Detect which cell encompasses the target text, then output its (x, y) center coordinate. 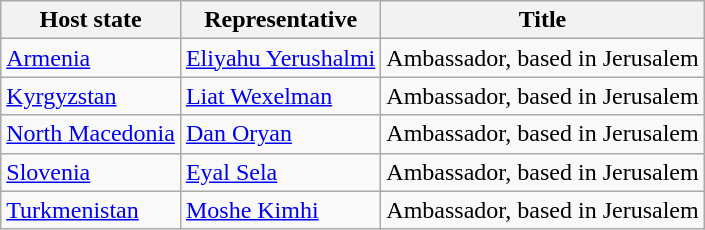
Representative (280, 20)
Host state (91, 20)
Turkmenistan (91, 210)
Eyal Sela (280, 172)
Eliyahu Yerushalmi (280, 58)
North Macedonia (91, 134)
Armenia (91, 58)
Slovenia (91, 172)
Liat Wexelman (280, 96)
Moshe Kimhi (280, 210)
Title (542, 20)
Kyrgyzstan (91, 96)
Dan Oryan (280, 134)
